Find where the given text appears and provide that cell's center as [X, Y] coordinate. 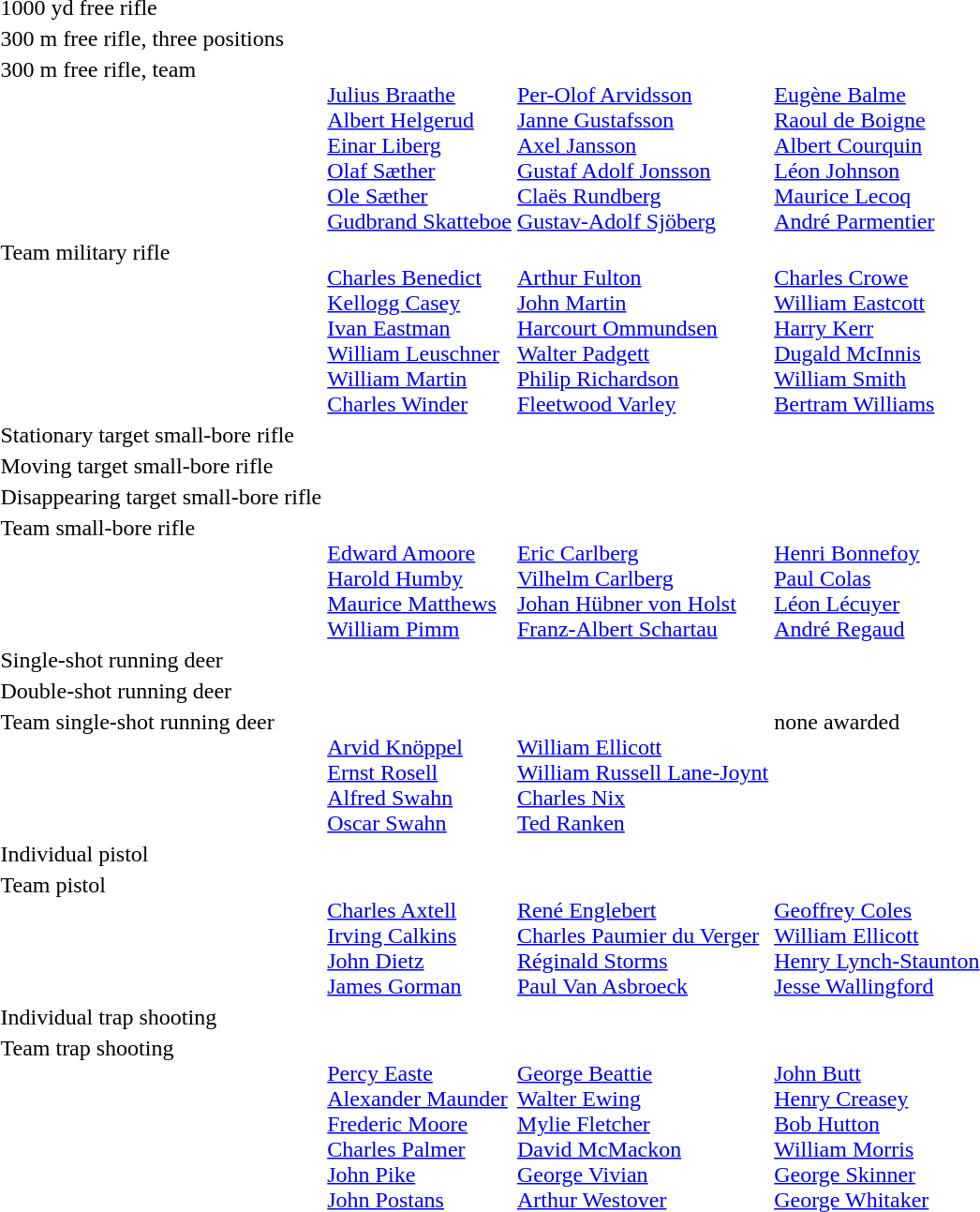
Julius BraatheAlbert HelgerudEinar LibergOlaf SætherOle SætherGudbrand Skatteboe [420, 145]
Charles AxtellIrving CalkinsJohn DietzJames Gorman [420, 935]
Arvid KnöppelErnst RosellAlfred SwahnOscar Swahn [420, 772]
Per-Olof ArvidssonJanne GustafssonAxel JanssonGustaf Adolf JonssonClaës RundbergGustav-Adolf Sjöberg [643, 145]
Charles BenedictKellogg CaseyIvan EastmanWilliam LeuschnerWilliam MartinCharles Winder [420, 328]
Eric CarlbergVilhelm CarlbergJohan Hübner von HolstFranz-Albert Schartau [643, 578]
William EllicottWilliam Russell Lane-JoyntCharles NixTed Ranken [643, 772]
René EnglebertCharles Paumier du VergerRéginald StormsPaul Van Asbroeck [643, 935]
Arthur FultonJohn MartinHarcourt OmmundsenWalter PadgettPhilip RichardsonFleetwood Varley [643, 328]
Edward AmooreHarold HumbyMaurice MatthewsWilliam Pimm [420, 578]
